Capture the cell that displays the provided text and extract its [X, Y] central coordinate. 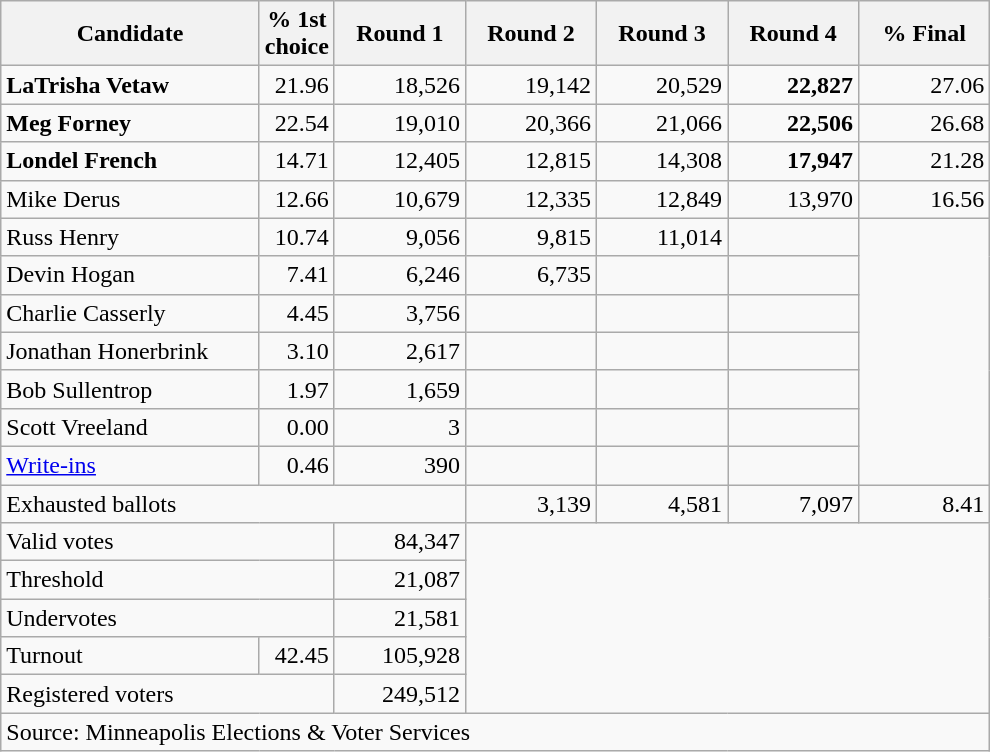
105,928 [400, 656]
Meg Forney [130, 123]
Charlie Casserly [130, 313]
0.00 [296, 427]
Round 1 [400, 34]
12,815 [530, 161]
6,735 [530, 275]
12,849 [662, 199]
Registered voters [168, 694]
22,827 [794, 85]
3,139 [530, 503]
19,010 [400, 123]
Bob Sullentrop [130, 389]
26.68 [924, 123]
3 [400, 427]
9,056 [400, 237]
16.56 [924, 199]
2,617 [400, 351]
21,087 [400, 580]
Round 2 [530, 34]
Round 3 [662, 34]
21,066 [662, 123]
% Final [924, 34]
1,659 [400, 389]
20,366 [530, 123]
12,405 [400, 161]
Turnout [130, 656]
18,526 [400, 85]
7,097 [794, 503]
Jonathan Honerbrink [130, 351]
Round 4 [794, 34]
7.41 [296, 275]
13,970 [794, 199]
21,581 [400, 618]
20,529 [662, 85]
21.28 [924, 161]
249,512 [400, 694]
% 1stchoice [296, 34]
3,756 [400, 313]
Valid votes [168, 542]
19,142 [530, 85]
4.45 [296, 313]
14,308 [662, 161]
6,246 [400, 275]
8.41 [924, 503]
1.97 [296, 389]
3.10 [296, 351]
17,947 [794, 161]
Mike Derus [130, 199]
21.96 [296, 85]
Devin Hogan [130, 275]
10,679 [400, 199]
Exhausted ballots [234, 503]
Undervotes [168, 618]
Threshold [168, 580]
9,815 [530, 237]
27.06 [924, 85]
22.54 [296, 123]
Russ Henry [130, 237]
Write-ins [130, 465]
0.46 [296, 465]
Candidate [130, 34]
Londel French [130, 161]
Source: Minneapolis Elections & Voter Services [496, 732]
LaTrisha Vetaw [130, 85]
11,014 [662, 237]
Scott Vreeland [130, 427]
10.74 [296, 237]
14.71 [296, 161]
4,581 [662, 503]
42.45 [296, 656]
390 [400, 465]
12,335 [530, 199]
12.66 [296, 199]
84,347 [400, 542]
22,506 [794, 123]
